For the text-containing cell, return its midpoint in (X, Y) coordinate format. 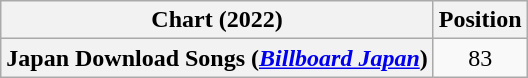
Japan Download Songs (Billboard Japan) (218, 58)
83 (480, 58)
Position (480, 20)
Chart (2022) (218, 20)
